Return (x, y) of the center of cell containing provided text 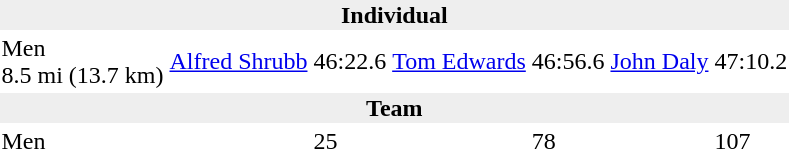
46:56.6 (568, 62)
Tom Edwards (460, 62)
46:22.6 (350, 62)
John Daly (660, 62)
Individual (394, 15)
47:10.2 (751, 62)
Team (394, 108)
Men 8.5 mi (13.7 km) (82, 62)
Alfred Shrubb (238, 62)
